Return the [X, Y] coordinate for the center point of the cell that contains the specified text.  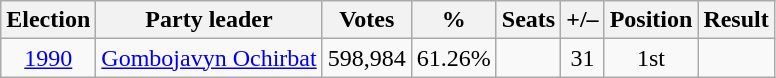
Seats [528, 20]
598,984 [366, 58]
1st [651, 58]
% [454, 20]
31 [582, 58]
Gombojavyn Ochirbat [209, 58]
Party leader [209, 20]
+/– [582, 20]
1990 [48, 58]
61.26% [454, 58]
Result [736, 20]
Election [48, 20]
Position [651, 20]
Votes [366, 20]
